Determine the [x, y] coordinate at the center of the cell enclosing the given text.  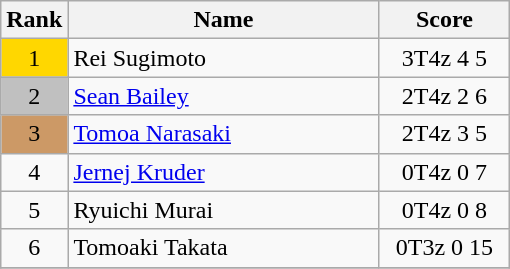
3T4z 4 5 [444, 58]
3 [34, 134]
Tomoa Narasaki [224, 134]
Score [444, 20]
4 [34, 172]
Rank [34, 20]
0T3z 0 15 [444, 248]
Sean Bailey [224, 96]
0T4z 0 8 [444, 210]
Rei Sugimoto [224, 58]
1 [34, 58]
Name [224, 20]
2T4z 3 5 [444, 134]
Tomoaki Takata [224, 248]
Ryuichi Murai [224, 210]
Jernej Kruder [224, 172]
5 [34, 210]
2 [34, 96]
2T4z 2 6 [444, 96]
6 [34, 248]
0T4z 0 7 [444, 172]
